Pinpoint the cell where the given text exists, returning its [x, y] midpoint coordinate. 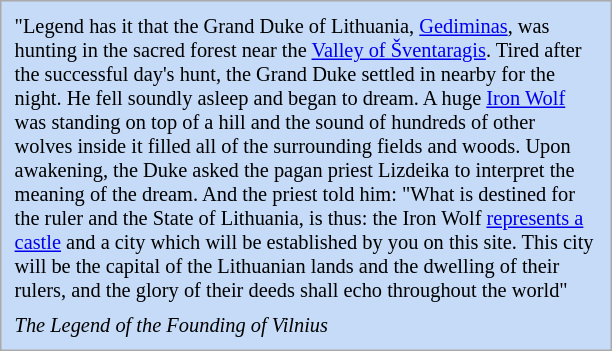
The Legend of the Founding of Vilnius [306, 326]
